Capture the cell that displays the provided text and extract its (x, y) central coordinate. 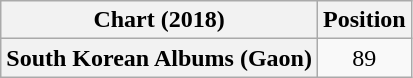
Chart (2018) (160, 20)
Position (364, 20)
South Korean Albums (Gaon) (160, 58)
89 (364, 58)
